Detect which cell encompasses the target text, then output its (x, y) center coordinate. 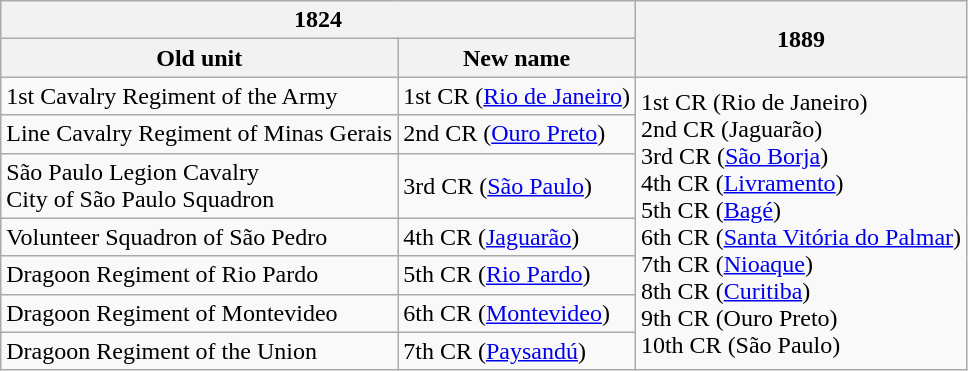
2nd CR (Ouro Preto) (517, 134)
Volunteer Squadron of São Pedro (200, 237)
New name (517, 58)
1st Cavalry Regiment of the Army (200, 96)
Old unit (200, 58)
7th CR (Paysandú) (517, 351)
Dragoon Regiment of Rio Pardo (200, 275)
6th CR (Montevideo) (517, 313)
1824 (318, 20)
São Paulo Legion CavalryCity of São Paulo Squadron (200, 186)
4th CR (Jaguarão) (517, 237)
Line Cavalry Regiment of Minas Gerais (200, 134)
1st CR (Rio de Janeiro) (517, 96)
Dragoon Regiment of the Union (200, 351)
3rd CR (São Paulo) (517, 186)
1889 (800, 39)
Dragoon Regiment of Montevideo (200, 313)
5th CR (Rio Pardo) (517, 275)
